Scan for the cell matching the given text and deliver its (x, y) coordinate at center. 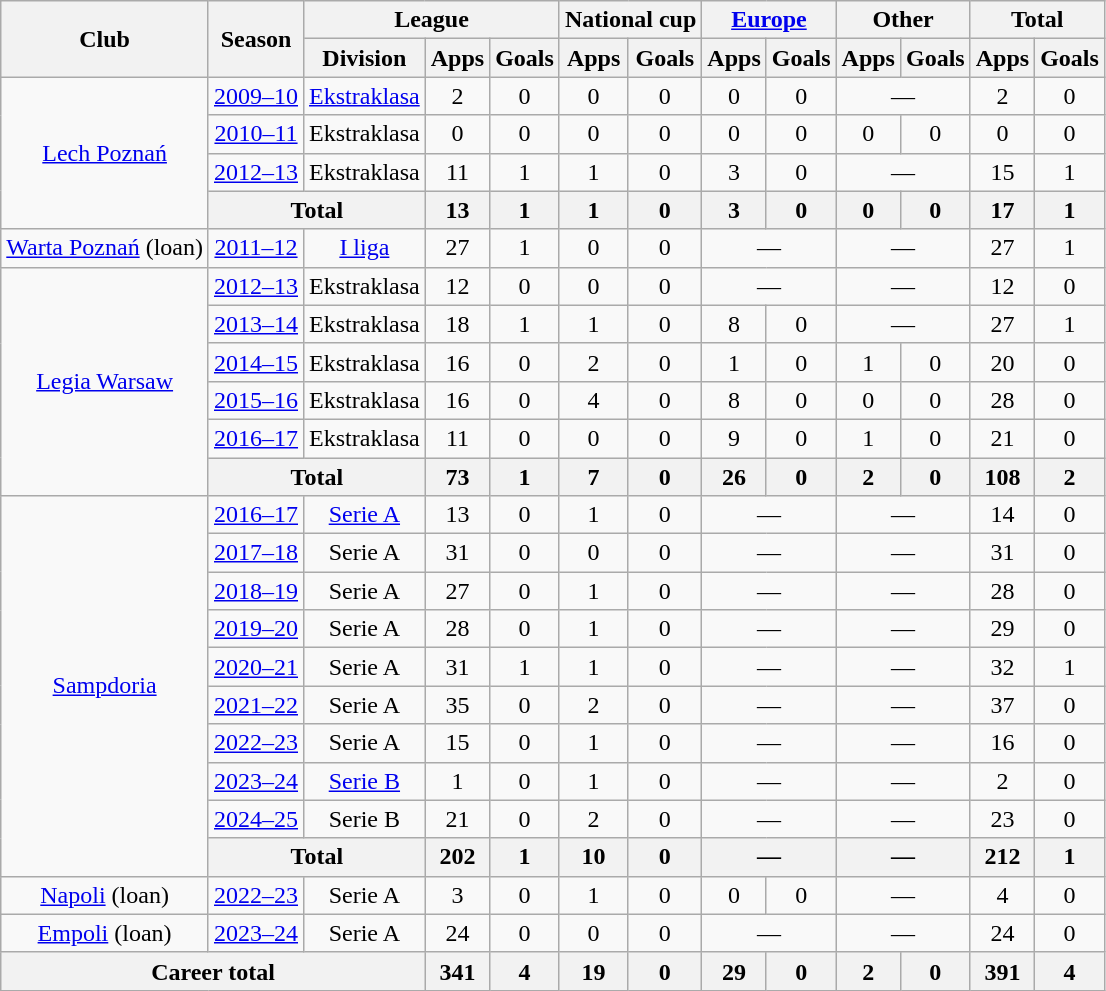
2009–10 (256, 96)
2019–20 (256, 629)
17 (1002, 210)
391 (1002, 971)
Division (365, 58)
10 (593, 857)
37 (1002, 705)
Legia Warsaw (105, 381)
Season (256, 39)
2017–18 (256, 553)
7 (593, 477)
Sampdoria (105, 686)
League (432, 20)
2021–22 (256, 705)
9 (734, 438)
32 (1002, 667)
212 (1002, 857)
I liga (365, 248)
Empoli (loan) (105, 933)
Other (903, 20)
20 (1002, 362)
Europe (769, 20)
14 (1002, 515)
35 (457, 705)
2010–11 (256, 134)
2013–14 (256, 324)
Warta Poznań (loan) (105, 248)
108 (1002, 477)
Career total (213, 971)
19 (593, 971)
Club (105, 39)
2018–19 (256, 591)
202 (457, 857)
73 (457, 477)
2015–16 (256, 400)
Napoli (loan) (105, 895)
2014–15 (256, 362)
2011–12 (256, 248)
341 (457, 971)
National cup (630, 20)
2024–25 (256, 819)
2020–21 (256, 667)
Lech Poznań (105, 153)
18 (457, 324)
23 (1002, 819)
26 (734, 477)
